Provide the (x, y) coordinate of the cell's center where the given text is located.  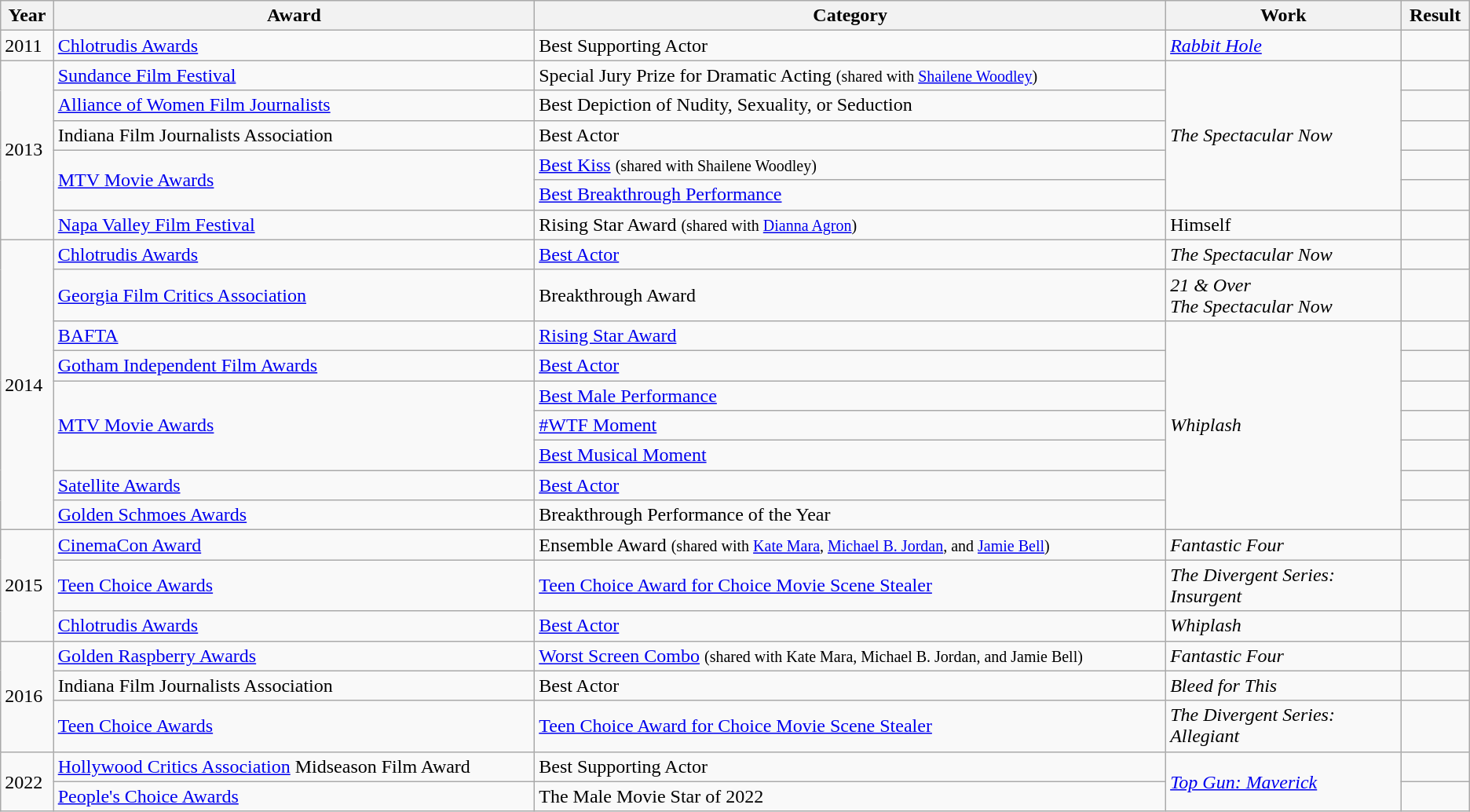
The Male Movie Star of 2022 (850, 796)
Georgia Film Critics Association (294, 295)
Best Kiss (shared with Shailene Woodley) (850, 165)
2014 (27, 385)
Best Depiction of Nudity, Sexuality, or Seduction (850, 105)
The Divergent Series: Allegiant (1283, 726)
Golden Raspberry Awards (294, 656)
2022 (27, 781)
Best Musical Moment (850, 455)
21 & OverThe Spectacular Now (1283, 295)
Satellite Awards (294, 485)
Himself (1283, 225)
Rising Star Award (shared with Dianna Agron) (850, 225)
2013 (27, 150)
Award (294, 16)
2016 (27, 696)
Rabbit Hole (1283, 46)
#WTF Moment (850, 426)
Hollywood Critics Association Midseason Film Award (294, 766)
Top Gun: Maverick (1283, 781)
Alliance of Women Film Journalists (294, 105)
Work (1283, 16)
Rising Star Award (850, 335)
BAFTA (294, 335)
The Divergent Series: Insurgent (1283, 586)
Golden Schmoes Awards (294, 515)
CinemaCon Award (294, 545)
Gotham Independent Film Awards (294, 365)
Special Jury Prize for Dramatic Acting (shared with Shailene Woodley) (850, 75)
Ensemble Award (shared with Kate Mara, Michael B. Jordan, and Jamie Bell) (850, 545)
Year (27, 16)
Breakthrough Award (850, 295)
Result (1435, 16)
Worst Screen Combo (shared with Kate Mara, Michael B. Jordan, and Jamie Bell) (850, 656)
Bleed for This (1283, 686)
Breakthrough Performance of the Year (850, 515)
Napa Valley Film Festival (294, 225)
Best Breakthrough Performance (850, 195)
Category (850, 16)
2011 (27, 46)
Sundance Film Festival (294, 75)
Best Male Performance (850, 395)
2015 (27, 586)
People's Choice Awards (294, 796)
